Return (x, y) of the center of cell containing provided text 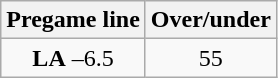
55 (210, 58)
Pregame line (74, 20)
Over/under (210, 20)
LA –6.5 (74, 58)
